Locate the cell with the specified text and output its (X, Y) center coordinate. 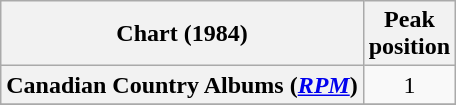
1 (409, 85)
Chart (1984) (182, 34)
Canadian Country Albums (RPM) (182, 85)
Peakposition (409, 34)
